Pinpoint the cell where the given text exists, returning its (x, y) midpoint coordinate. 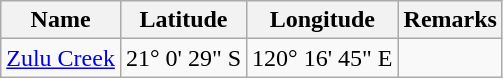
120° 16' 45" E (322, 58)
21° 0' 29" S (183, 58)
Longitude (322, 20)
Remarks (450, 20)
Name (61, 20)
Zulu Creek (61, 58)
Latitude (183, 20)
